Identify which cell holds the provided text, then report its [X, Y] central coordinate. 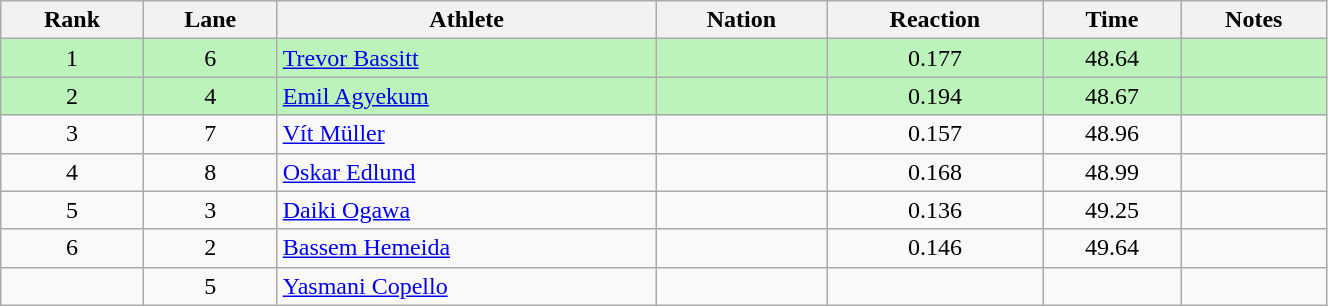
48.64 [1112, 58]
Daiki Ogawa [466, 210]
Lane [210, 20]
Trevor Bassitt [466, 58]
0.194 [935, 96]
Emil Agyekum [466, 96]
0.157 [935, 134]
0.177 [935, 58]
Notes [1254, 20]
Bassem Hemeida [466, 248]
Athlete [466, 20]
49.25 [1112, 210]
1 [72, 58]
Rank [72, 20]
48.67 [1112, 96]
49.64 [1112, 248]
Oskar Edlund [466, 172]
Nation [742, 20]
48.99 [1112, 172]
Time [1112, 20]
Yasmani Copello [466, 286]
48.96 [1112, 134]
Reaction [935, 20]
0.146 [935, 248]
8 [210, 172]
0.136 [935, 210]
0.168 [935, 172]
Vít Müller [466, 134]
7 [210, 134]
